For the text-containing cell, return its midpoint in (x, y) coordinate format. 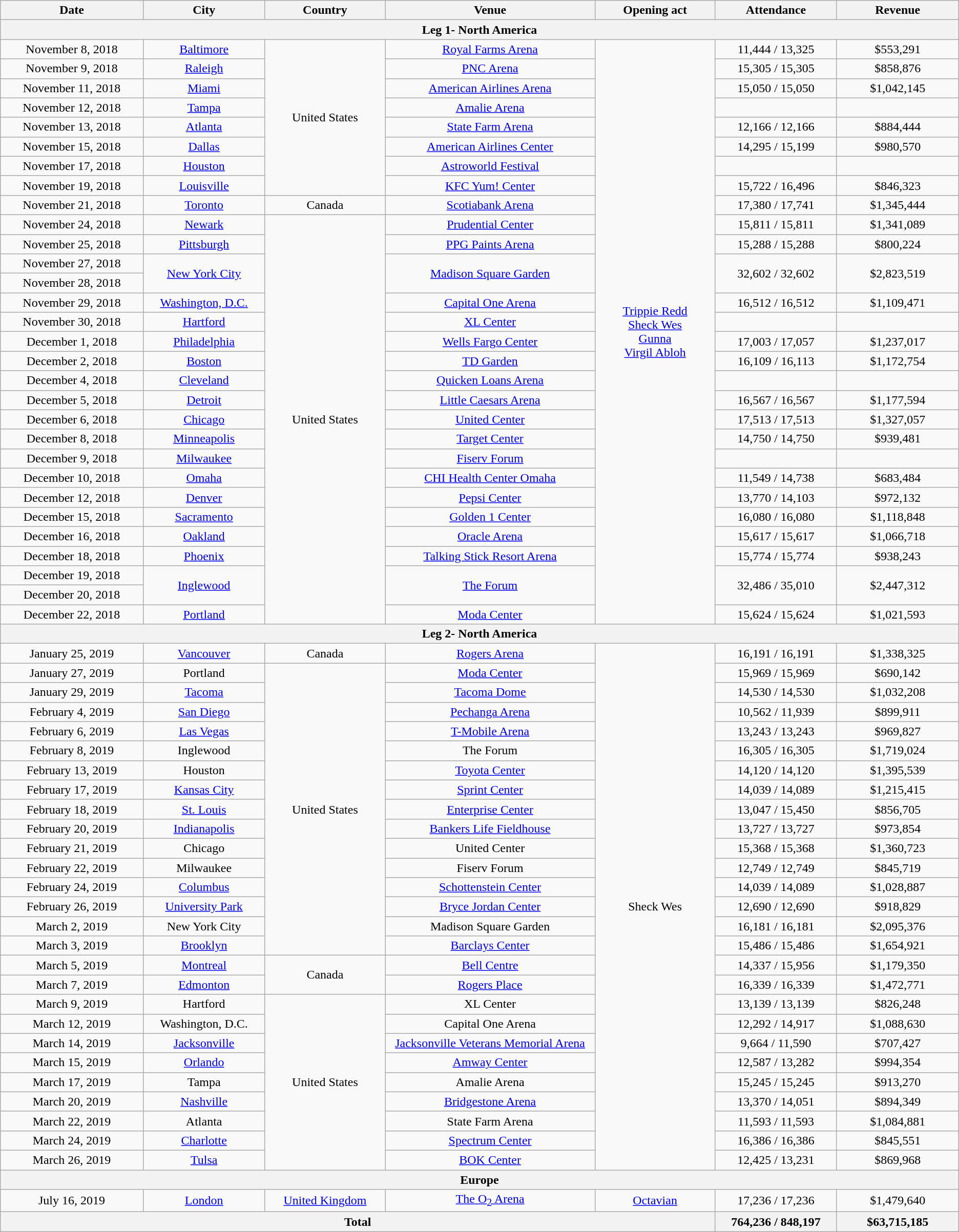
March 3, 2019 (72, 946)
December 4, 2018 (72, 380)
March 22, 2019 (72, 1121)
$707,427 (898, 1043)
13,727 / 13,727 (776, 829)
$1,338,325 (898, 653)
Golden 1 Center (490, 517)
13,370 / 14,051 (776, 1101)
December 20, 2018 (72, 595)
November 27, 2018 (72, 264)
March 20, 2019 (72, 1101)
Cleveland (204, 380)
$1,118,848 (898, 517)
Toyota Center (490, 770)
17,236 / 17,236 (776, 1201)
$1,179,350 (898, 965)
London (204, 1201)
16,339 / 16,339 (776, 985)
$869,968 (898, 1160)
14,295 / 15,199 (776, 146)
November 25, 2018 (72, 244)
16,109 / 16,113 (776, 361)
February 8, 2019 (72, 751)
$683,484 (898, 478)
$1,109,471 (898, 303)
$826,248 (898, 1004)
December 15, 2018 (72, 517)
November 24, 2018 (72, 224)
$894,349 (898, 1101)
Sprint Center (490, 790)
December 18, 2018 (72, 556)
November 19, 2018 (72, 185)
T-Mobile Arena (490, 731)
Little Caesars Arena (490, 400)
Brooklyn (204, 946)
Raleigh (204, 69)
January 27, 2019 (72, 673)
$884,444 (898, 127)
Octavian (655, 1201)
Bridgestone Arena (490, 1101)
11,444 / 13,325 (776, 49)
February 21, 2019 (72, 848)
February 6, 2019 (72, 731)
15,288 / 15,288 (776, 244)
January 25, 2019 (72, 653)
March 26, 2019 (72, 1160)
15,774 / 15,774 (776, 556)
July 16, 2019 (72, 1201)
December 9, 2018 (72, 458)
December 5, 2018 (72, 400)
Columbus (204, 887)
$969,827 (898, 731)
$899,911 (898, 712)
13,139 / 13,139 (776, 1004)
15,722 / 16,496 (776, 185)
November 8, 2018 (72, 49)
Edmonton (204, 985)
December 16, 2018 (72, 536)
$994,354 (898, 1063)
Scotiabank Arena (490, 205)
November 15, 2018 (72, 146)
$1,066,718 (898, 536)
City (204, 10)
Pechanga Arena (490, 712)
March 7, 2019 (72, 985)
Orlando (204, 1063)
February 18, 2019 (72, 809)
13,047 / 15,450 (776, 809)
Pittsburgh (204, 244)
16,567 / 16,567 (776, 400)
11,593 / 11,593 (776, 1121)
March 24, 2019 (72, 1140)
December 19, 2018 (72, 576)
March 12, 2019 (72, 1024)
Attendance (776, 10)
Bryce Jordan Center (490, 907)
$1,084,881 (898, 1121)
$1,360,723 (898, 848)
Vancouver (204, 653)
Barclays Center (490, 946)
14,750 / 14,750 (776, 439)
$1,327,057 (898, 419)
March 17, 2019 (72, 1082)
16,181 / 16,181 (776, 926)
December 1, 2018 (72, 342)
Oakland (204, 536)
November 12, 2018 (72, 108)
February 17, 2019 (72, 790)
December 12, 2018 (72, 497)
13,243 / 13,243 (776, 731)
$1,177,594 (898, 400)
Leg 2- North America (479, 634)
November 29, 2018 (72, 303)
$2,447,312 (898, 585)
$939,481 (898, 439)
11,549 / 14,738 (776, 478)
15,811 / 15,811 (776, 224)
University Park (204, 907)
Royal Farms Arena (490, 49)
Charlotte (204, 1140)
Rogers Place (490, 985)
$1,479,640 (898, 1201)
Country (325, 10)
Jacksonville (204, 1043)
16,191 / 16,191 (776, 653)
Trippie ReddSheck WesGunnaVirgil Abloh (655, 332)
15,624 / 15,624 (776, 614)
$1,341,089 (898, 224)
Kansas City (204, 790)
15,050 / 15,050 (776, 88)
Wells Fargo Center (490, 342)
Philadelphia (204, 342)
Minneapolis (204, 439)
Newark (204, 224)
10,562 / 11,939 (776, 712)
PPG Paints Arena (490, 244)
November 11, 2018 (72, 88)
Talking Stick Resort Arena (490, 556)
17,003 / 17,057 (776, 342)
$1,472,771 (898, 985)
March 9, 2019 (72, 1004)
March 2, 2019 (72, 926)
Jacksonville Veterans Memorial Arena (490, 1043)
$918,829 (898, 907)
14,120 / 14,120 (776, 770)
Schottenstein Center (490, 887)
November 30, 2018 (72, 322)
February 13, 2019 (72, 770)
$846,323 (898, 185)
32,486 / 35,010 (776, 585)
12,166 / 12,166 (776, 127)
TD Garden (490, 361)
15,617 / 15,617 (776, 536)
Montreal (204, 965)
Opening act (655, 10)
Bankers Life Fieldhouse (490, 829)
16,080 / 16,080 (776, 517)
Rogers Arena (490, 653)
United Kingdom (325, 1201)
December 2, 2018 (72, 361)
March 14, 2019 (72, 1043)
$913,270 (898, 1082)
February 20, 2019 (72, 829)
November 17, 2018 (72, 166)
KFC Yum! Center (490, 185)
15,969 / 15,969 (776, 673)
$1,028,887 (898, 887)
12,292 / 14,917 (776, 1024)
Pepsi Center (490, 497)
Boston (204, 361)
$1,021,593 (898, 614)
$1,042,145 (898, 88)
March 15, 2019 (72, 1063)
$973,854 (898, 829)
$800,224 (898, 244)
San Diego (204, 712)
The O2 Arena (490, 1201)
16,512 / 16,512 (776, 303)
Las Vegas (204, 731)
$2,823,519 (898, 273)
Europe (479, 1179)
764,236 / 848,197 (776, 1222)
November 28, 2018 (72, 283)
February 4, 2019 (72, 712)
November 9, 2018 (72, 69)
Phoenix (204, 556)
Leg 1- North America (479, 30)
Revenue (898, 10)
December 22, 2018 (72, 614)
14,530 / 14,530 (776, 692)
$1,237,017 (898, 342)
Detroit (204, 400)
$938,243 (898, 556)
Omaha (204, 478)
32,602 / 32,602 (776, 273)
January 29, 2019 (72, 692)
$845,551 (898, 1140)
14,337 / 15,956 (776, 965)
Target Center (490, 439)
12,425 / 13,231 (776, 1160)
9,664 / 11,590 (776, 1043)
$858,876 (898, 69)
$1,719,024 (898, 751)
Spectrum Center (490, 1140)
12,587 / 13,282 (776, 1063)
15,245 / 15,245 (776, 1082)
December 6, 2018 (72, 419)
Tacoma (204, 692)
$1,395,539 (898, 770)
$1,345,444 (898, 205)
CHI Health Center Omaha (490, 478)
Louisville (204, 185)
American Airlines Center (490, 146)
Bell Centre (490, 965)
$1,172,754 (898, 361)
St. Louis (204, 809)
Total (358, 1222)
February 24, 2019 (72, 887)
Denver (204, 497)
Tulsa (204, 1160)
Enterprise Center (490, 809)
February 26, 2019 (72, 907)
December 10, 2018 (72, 478)
$2,095,376 (898, 926)
15,368 / 15,368 (776, 848)
15,305 / 15,305 (776, 69)
$845,719 (898, 868)
American Airlines Arena (490, 88)
December 8, 2018 (72, 439)
BOK Center (490, 1160)
Dallas (204, 146)
Amway Center (490, 1063)
PNC Arena (490, 69)
November 21, 2018 (72, 205)
March 5, 2019 (72, 965)
February 22, 2019 (72, 868)
Prudential Center (490, 224)
$690,142 (898, 673)
Toronto (204, 205)
17,380 / 17,741 (776, 205)
Date (72, 10)
13,770 / 14,103 (776, 497)
$980,570 (898, 146)
Venue (490, 10)
Oracle Arena (490, 536)
Baltimore (204, 49)
Sacramento (204, 517)
Tacoma Dome (490, 692)
12,749 / 12,749 (776, 868)
$63,715,185 (898, 1222)
Quicken Loans Arena (490, 380)
12,690 / 12,690 (776, 907)
Sheck Wes (655, 907)
Miami (204, 88)
$856,705 (898, 809)
16,305 / 16,305 (776, 751)
Astroworld Festival (490, 166)
17,513 / 17,513 (776, 419)
$1,088,630 (898, 1024)
Nashville (204, 1101)
$1,032,208 (898, 692)
16,386 / 16,386 (776, 1140)
15,486 / 15,486 (776, 946)
$1,654,921 (898, 946)
Indianapolis (204, 829)
$972,132 (898, 497)
$1,215,415 (898, 790)
$553,291 (898, 49)
November 13, 2018 (72, 127)
